Provide the [X, Y] coordinate of the cell's center where the given text is located.  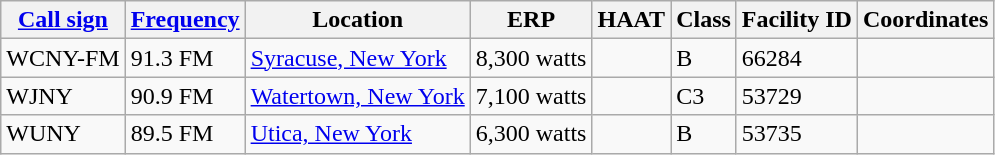
WCNY-FM [63, 58]
Watertown, New York [358, 96]
90.9 FM [185, 96]
Frequency [185, 20]
91.3 FM [185, 58]
6,300 watts [531, 134]
Utica, New York [358, 134]
53735 [796, 134]
Class [704, 20]
66284 [796, 58]
WUNY [63, 134]
Syracuse, New York [358, 58]
HAAT [632, 20]
Facility ID [796, 20]
7,100 watts [531, 96]
53729 [796, 96]
Call sign [63, 20]
WJNY [63, 96]
ERP [531, 20]
C3 [704, 96]
Coordinates [925, 20]
Location [358, 20]
8,300 watts [531, 58]
89.5 FM [185, 134]
